Output the [x, y] coordinate of the center of the cell containing the given text.  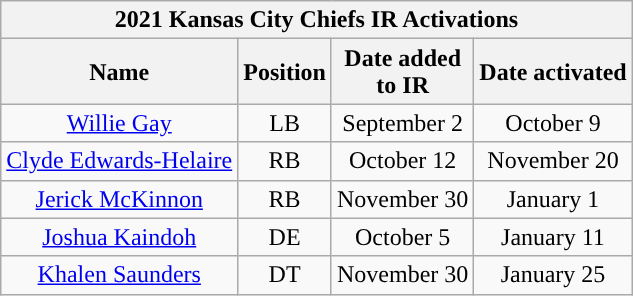
LB [285, 123]
2021 Kansas City Chiefs IR Activations [316, 20]
DT [285, 275]
DE [285, 237]
Date activated [553, 72]
Position [285, 72]
Willie Gay [120, 123]
October 12 [402, 161]
Name [120, 72]
November 20 [553, 161]
Jerick McKinnon [120, 199]
January 25 [553, 275]
Khalen Saunders [120, 275]
January 11 [553, 237]
January 1 [553, 199]
Joshua Kaindoh [120, 237]
Clyde Edwards-Helaire [120, 161]
Date addedto IR [402, 72]
September 2 [402, 123]
October 5 [402, 237]
October 9 [553, 123]
